From the cell containing the given text, extract its center point as (X, Y) coordinate. 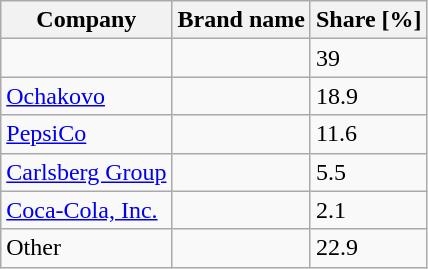
Carlsberg Group (86, 172)
Company (86, 20)
Ochakovo (86, 96)
22.9 (368, 248)
Share [%] (368, 20)
11.6 (368, 134)
5.5 (368, 172)
18.9 (368, 96)
39 (368, 58)
Brand name (241, 20)
2.1 (368, 210)
Coca-Cola, Inc. (86, 210)
Other (86, 248)
PepsiCo (86, 134)
